Output the (x, y) coordinate of the center of the cell containing the given text.  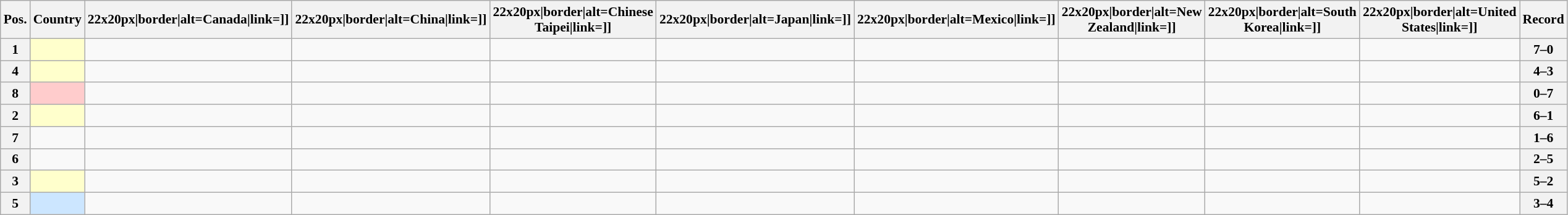
8 (15, 94)
22x20px|border|alt=South Korea|link=]] (1282, 20)
7 (15, 138)
5–2 (1543, 182)
5 (15, 204)
22x20px|border|alt=Chinese Taipei|link=]] (572, 20)
4 (15, 72)
1 (15, 49)
22x20px|border|alt=United States|link=]] (1440, 20)
Pos. (15, 20)
3 (15, 182)
22x20px|border|alt=Japan|link=]] (755, 20)
Country (57, 20)
1–6 (1543, 138)
Record (1543, 20)
22x20px|border|alt=Canada|link=]] (189, 20)
6 (15, 159)
4–3 (1543, 72)
3–4 (1543, 204)
22x20px|border|alt=Mexico|link=]] (957, 20)
0–7 (1543, 94)
22x20px|border|alt=China|link=]] (391, 20)
7–0 (1543, 49)
6–1 (1543, 116)
2 (15, 116)
22x20px|border|alt=New Zealand|link=]] (1132, 20)
2–5 (1543, 159)
